Determine the (x, y) coordinate at the center of the cell enclosing the given text.  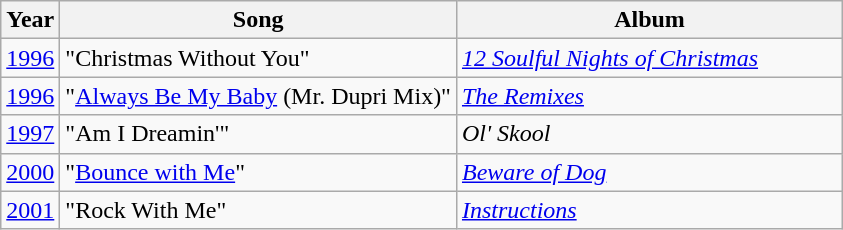
Year (30, 20)
Album (649, 20)
"Rock With Me" (258, 210)
"Am I Dreamin'" (258, 134)
Beware of Dog (649, 172)
"Bounce with Me" (258, 172)
"Christmas Without You" (258, 58)
Ol' Skool (649, 134)
Instructions (649, 210)
2000 (30, 172)
1997 (30, 134)
Song (258, 20)
"Always Be My Baby (Mr. Dupri Mix)" (258, 96)
12 Soulful Nights of Christmas (649, 58)
2001 (30, 210)
The Remixes (649, 96)
